Detect which cell encompasses the target text, then output its (x, y) center coordinate. 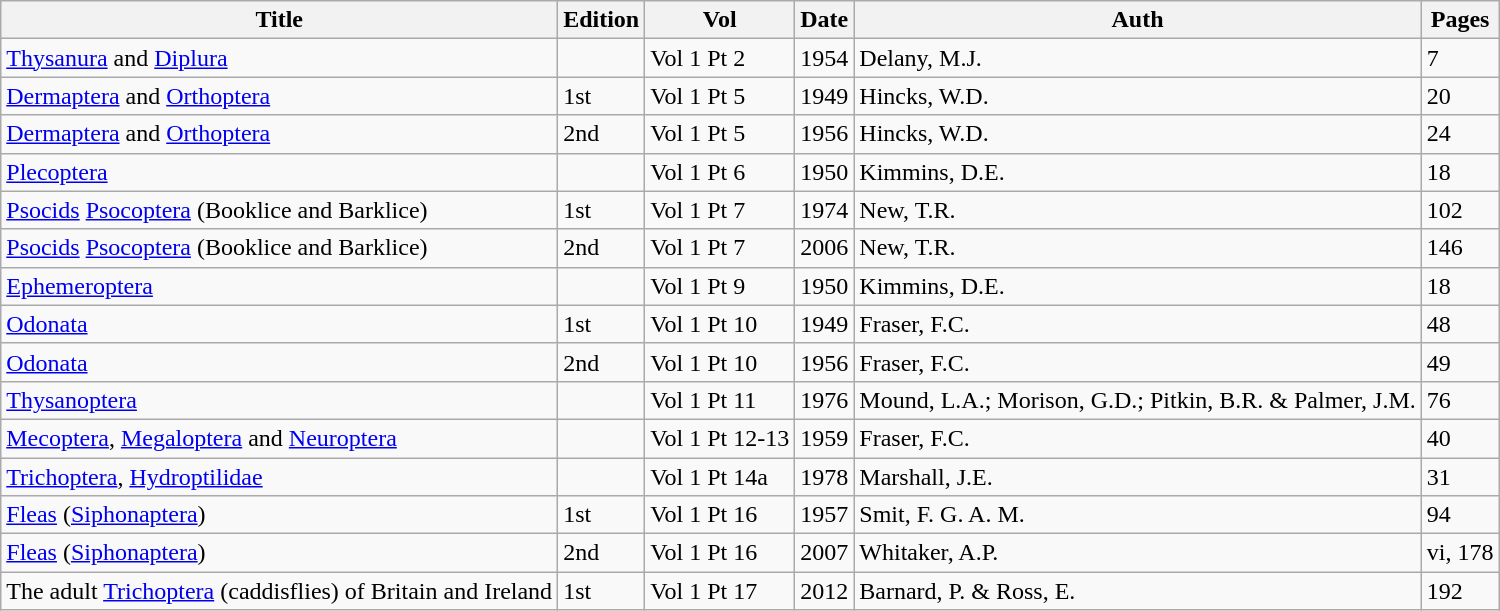
49 (1460, 362)
The adult Trichoptera (caddisflies) of Britain and Ireland (280, 591)
Title (280, 20)
Ephemeroptera (280, 286)
Auth (1138, 20)
Trichoptera, Hydroptilidae (280, 477)
Vol (720, 20)
Smit, F. G. A. M. (1138, 515)
146 (1460, 248)
2007 (824, 553)
Thysanoptera (280, 400)
1954 (824, 58)
1957 (824, 515)
76 (1460, 400)
Mound, L.A.; Morison, G.D.; Pitkin, B.R. & Palmer, J.M. (1138, 400)
Vol 1 Pt 9 (720, 286)
Vol 1 Pt 11 (720, 400)
Barnard, P. & Ross, E. (1138, 591)
Vol 1 Pt 17 (720, 591)
vi, 178 (1460, 553)
2012 (824, 591)
Thysanura and Diplura (280, 58)
1974 (824, 210)
20 (1460, 96)
31 (1460, 477)
Pages (1460, 20)
Plecoptera (280, 172)
192 (1460, 591)
94 (1460, 515)
Marshall, J.E. (1138, 477)
Delany, M.J. (1138, 58)
40 (1460, 438)
1976 (824, 400)
2006 (824, 248)
24 (1460, 134)
Vol 1 Pt 14a (720, 477)
Edition (602, 20)
7 (1460, 58)
Vol 1 Pt 2 (720, 58)
Date (824, 20)
1978 (824, 477)
102 (1460, 210)
1959 (824, 438)
Whitaker, A.P. (1138, 553)
48 (1460, 324)
Mecoptera, Megaloptera and Neuroptera (280, 438)
Vol 1 Pt 6 (720, 172)
Vol 1 Pt 12-13 (720, 438)
